Pinpoint the cell where the given text exists, returning its (x, y) midpoint coordinate. 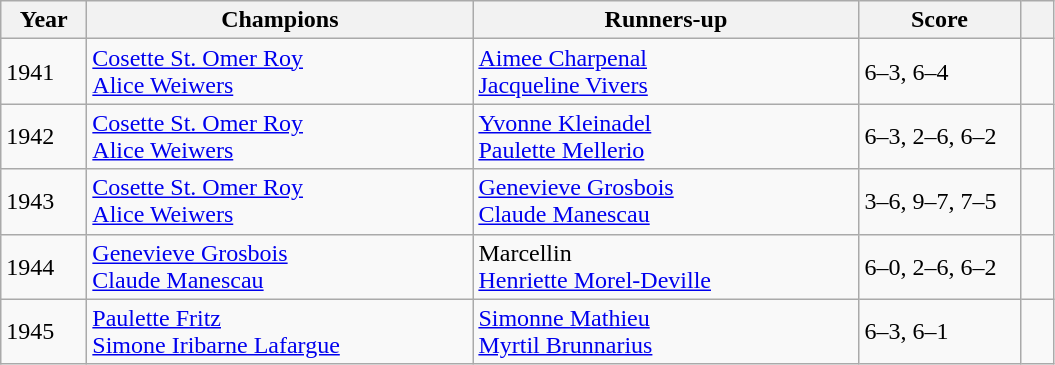
Runners-up (666, 20)
Yvonne Kleinadel Paulette Mellerio (666, 136)
Simonne Mathieu Myrtil Brunnarius (666, 332)
Champions (280, 20)
6–3, 6–4 (940, 72)
Score (940, 20)
Year (44, 20)
6–3, 2–6, 6–2 (940, 136)
1941 (44, 72)
1943 (44, 202)
6–3, 6–1 (940, 332)
Aimee Charpenal Jacqueline Vivers (666, 72)
Paulette Fritz Simone Iribarne Lafargue (280, 332)
1944 (44, 266)
1942 (44, 136)
Marcellin Henriette Morel-Deville (666, 266)
6–0, 2–6, 6–2 (940, 266)
3–6, 9–7, 7–5 (940, 202)
1945 (44, 332)
